Provide the [X, Y] coordinate of the cell's center where the given text is located.  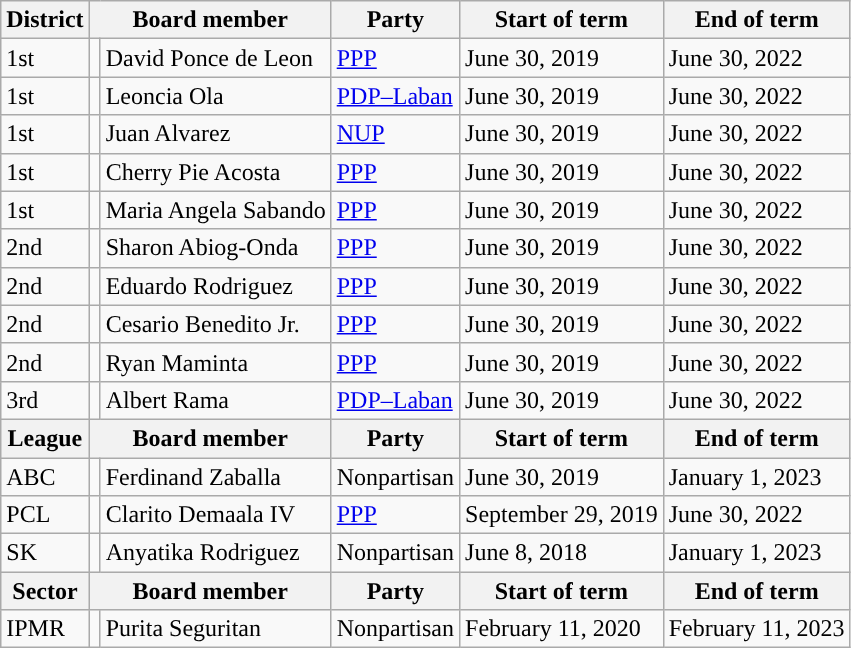
Ryan Maminta [216, 362]
League [45, 438]
District [45, 20]
September 29, 2019 [562, 515]
PCL [45, 515]
February 11, 2020 [562, 629]
Eduardo Rodriguez [216, 286]
Leoncia Ola [216, 96]
Purita Seguritan [216, 629]
Maria Angela Sabando [216, 210]
Cherry Pie Acosta [216, 172]
February 11, 2023 [756, 629]
Sharon Abiog-Onda [216, 248]
Juan Alvarez [216, 134]
3rd [45, 400]
David Ponce de Leon [216, 58]
NUP [395, 134]
Albert Rama [216, 400]
Cesario Benedito Jr. [216, 324]
June 8, 2018 [562, 553]
SK [45, 553]
ABC [45, 477]
IPMR [45, 629]
Sector [45, 591]
Ferdinand Zaballa [216, 477]
Clarito Demaala IV [216, 515]
Anyatika Rodriguez [216, 553]
